Determine the (X, Y) coordinate at the center of the cell enclosing the given text.  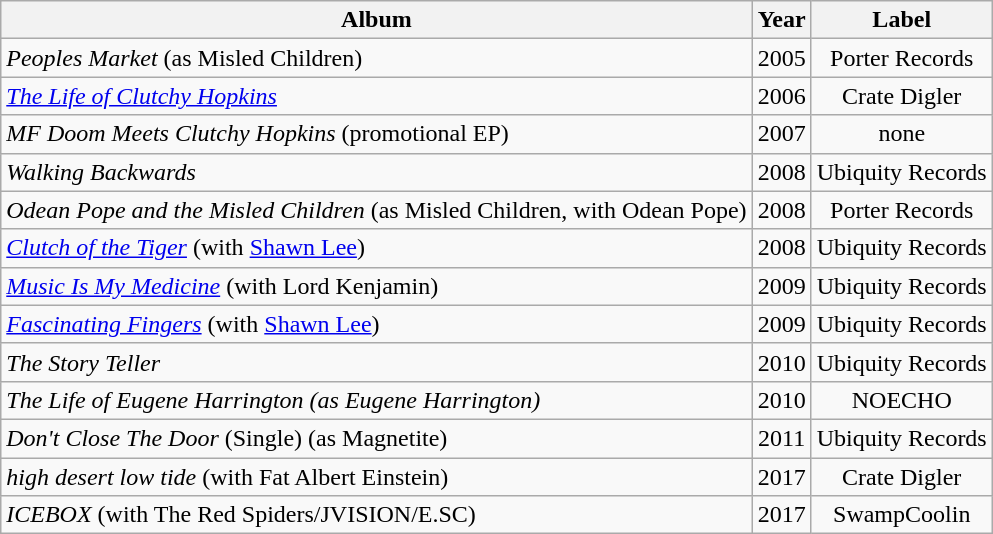
high desert low tide (with Fat Albert Einstein) (376, 477)
Album (376, 20)
2005 (782, 58)
2007 (782, 134)
2006 (782, 96)
The Life of Clutchy Hopkins (376, 96)
MF Doom Meets Clutchy Hopkins (promotional EP) (376, 134)
Odean Pope and the Misled Children (as Misled Children, with Odean Pope) (376, 210)
Peoples Market (as Misled Children) (376, 58)
Don't Close The Door (Single) (as Magnetite) (376, 438)
NOECHO (902, 400)
Clutch of the Tiger (with Shawn Lee) (376, 248)
Fascinating Fingers (with Shawn Lee) (376, 324)
2011 (782, 438)
none (902, 134)
Year (782, 20)
ICEBOX (with The Red Spiders/JVISION/E.SC) (376, 515)
Walking Backwards (376, 172)
The Life of Eugene Harrington (as Eugene Harrington) (376, 400)
SwampCoolin (902, 515)
Label (902, 20)
The Story Teller (376, 362)
Music Is My Medicine (with Lord Kenjamin) (376, 286)
